Identify which cell holds the provided text, then report its [X, Y] central coordinate. 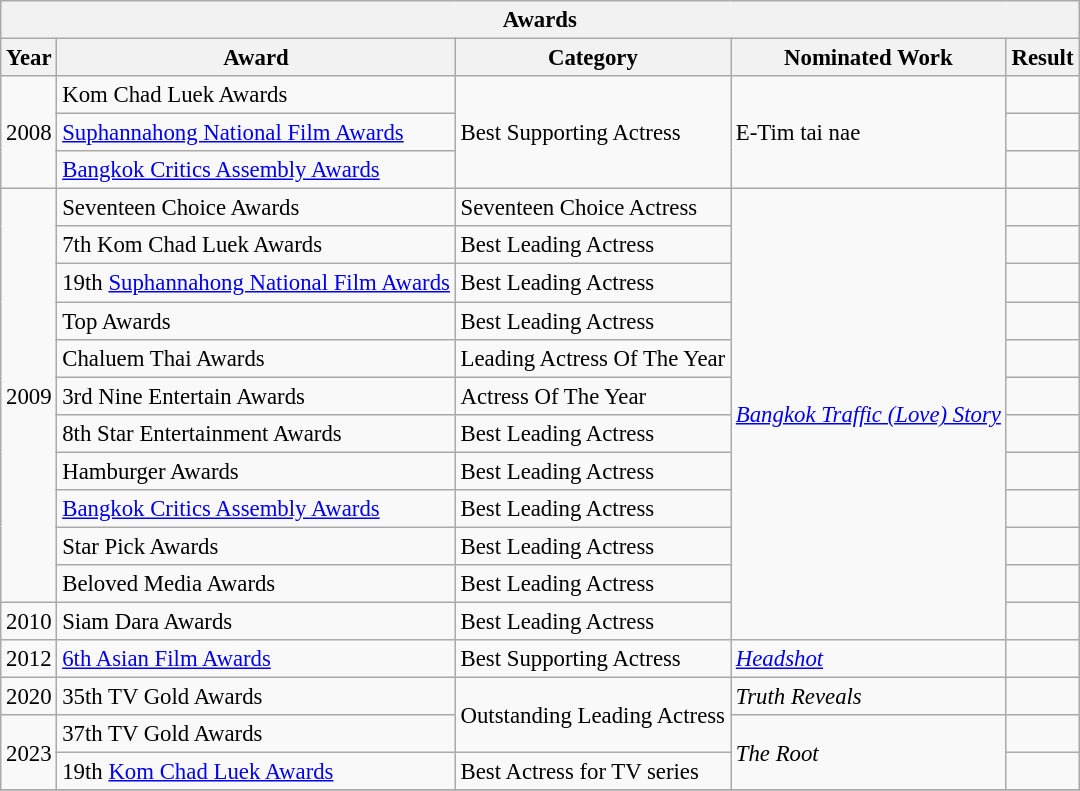
The Root [868, 752]
7th Kom Chad Luek Awards [256, 245]
Truth Reveals [868, 697]
Actress Of The Year [592, 396]
2023 [29, 752]
19th Kom Chad Luek Awards [256, 772]
37th TV Gold Awards [256, 734]
2012 [29, 659]
Year [29, 58]
Hamburger Awards [256, 471]
Top Awards [256, 321]
6th Asian Film Awards [256, 659]
19th Suphannahong National Film Awards [256, 283]
8th Star Entertainment Awards [256, 433]
Beloved Media Awards [256, 584]
2010 [29, 621]
Leading Actress Of The Year [592, 358]
3rd Nine Entertain Awards [256, 396]
2020 [29, 697]
Awards [540, 20]
Best Actress for TV series [592, 772]
Outstanding Leading Actress [592, 716]
Category [592, 58]
Star Pick Awards [256, 546]
Seventeen Choice Awards [256, 208]
Nominated Work [868, 58]
Suphannahong National Film Awards [256, 133]
Siam Dara Awards [256, 621]
Headshot [868, 659]
Award [256, 58]
2009 [29, 396]
35th TV Gold Awards [256, 697]
Kom Chad Luek Awards [256, 95]
Chaluem Thai Awards [256, 358]
E-Tim tai nae [868, 132]
2008 [29, 132]
Seventeen Choice Actress [592, 208]
Bangkok Traffic (Love) Story [868, 414]
Result [1042, 58]
